Pinpoint the cell where the given text exists, returning its [x, y] midpoint coordinate. 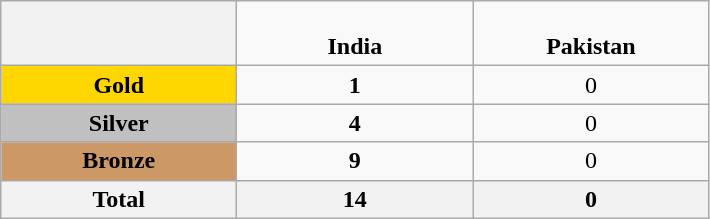
Silver [119, 123]
Pakistan [591, 34]
9 [355, 161]
Total [119, 199]
1 [355, 85]
India [355, 34]
Bronze [119, 161]
4 [355, 123]
14 [355, 199]
Gold [119, 85]
